Return the (x, y) coordinate for the center point of the cell that contains the specified text.  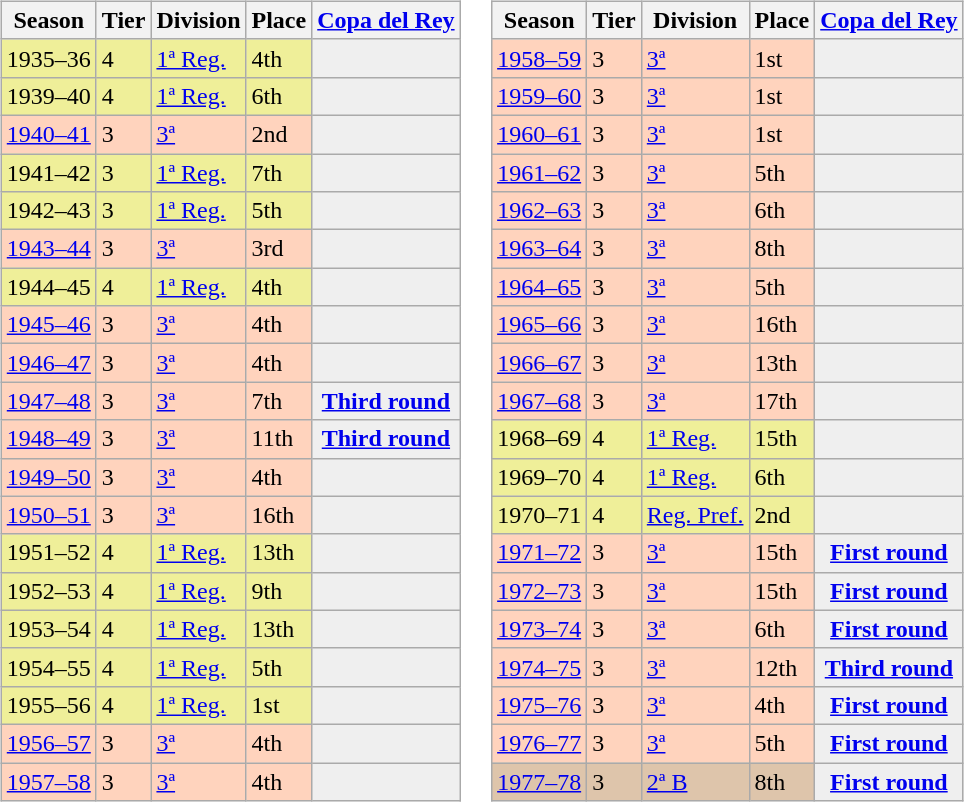
1944–45 (48, 287)
9th (279, 591)
1969–70 (540, 477)
1963–64 (540, 249)
1953–54 (48, 629)
1965–66 (540, 325)
1940–41 (48, 134)
1945–46 (48, 325)
1962–63 (540, 211)
1964–65 (540, 287)
1976–77 (540, 743)
1967–68 (540, 401)
1958–59 (540, 58)
11th (279, 439)
1946–47 (48, 363)
1952–53 (48, 591)
17th (782, 401)
1975–76 (540, 705)
12th (782, 667)
1948–49 (48, 439)
1959–60 (540, 96)
1971–72 (540, 553)
1949–50 (48, 477)
1950–51 (48, 515)
1961–62 (540, 173)
1941–42 (48, 173)
2ª B (695, 781)
1957–58 (48, 781)
1977–78 (540, 781)
1960–61 (540, 134)
1970–71 (540, 515)
1947–48 (48, 401)
1966–67 (540, 363)
1973–74 (540, 629)
1972–73 (540, 591)
1943–44 (48, 249)
1956–57 (48, 743)
1939–40 (48, 96)
1942–43 (48, 211)
1935–36 (48, 58)
1955–56 (48, 705)
Reg. Pref. (695, 515)
1951–52 (48, 553)
1968–69 (540, 439)
1974–75 (540, 667)
3rd (279, 249)
1954–55 (48, 667)
